Pinpoint the cell where the given text exists, returning its [x, y] midpoint coordinate. 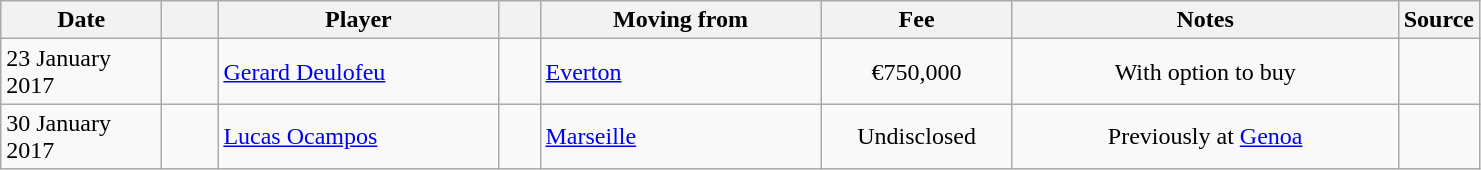
Everton [680, 72]
With option to buy [1205, 72]
30 January 2017 [82, 136]
Source [1438, 20]
Marseille [680, 136]
Player [358, 20]
23 January 2017 [82, 72]
Lucas Ocampos [358, 136]
Notes [1205, 20]
Fee [916, 20]
Moving from [680, 20]
Date [82, 20]
€750,000 [916, 72]
Previously at Genoa [1205, 136]
Gerard Deulofeu [358, 72]
Undisclosed [916, 136]
